Determine the (x, y) coordinate at the center of the cell enclosing the given text.  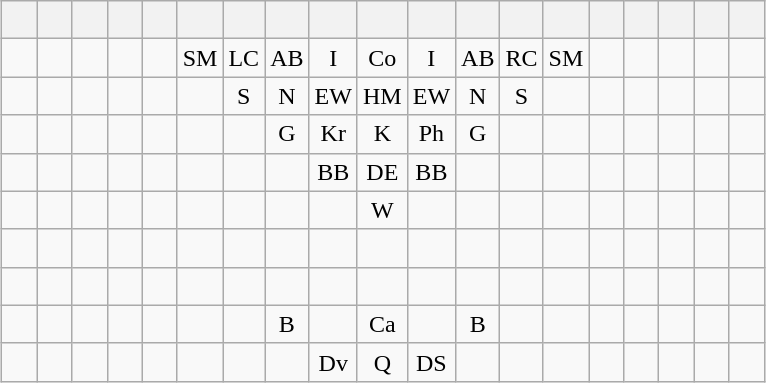
Dv (333, 362)
LC (244, 58)
DE (382, 172)
K (382, 134)
Q (382, 362)
Co (382, 58)
Ph (431, 134)
W (382, 210)
DS (431, 362)
Ca (382, 324)
RC (522, 58)
HM (382, 96)
Kr (333, 134)
